Find where the given text appears and provide that cell's center as (X, Y) coordinate. 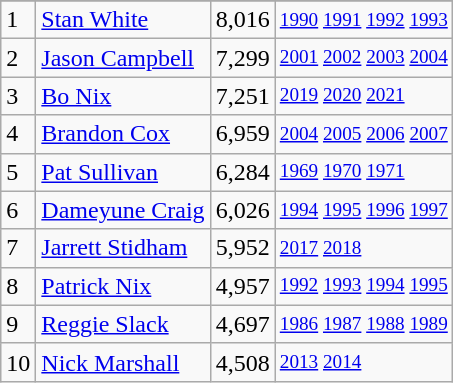
Stan White (123, 20)
2019 2020 2021 (364, 96)
Jason Campbell (123, 58)
8,016 (242, 20)
Patrick Nix (123, 286)
Bo Nix (123, 96)
2017 2018 (364, 248)
1 (18, 20)
5,952 (242, 248)
4,957 (242, 286)
9 (18, 324)
4 (18, 134)
7,251 (242, 96)
Pat Sullivan (123, 172)
Dameyune Craig (123, 210)
1992 1993 1994 1995 (364, 286)
4,508 (242, 362)
6,959 (242, 134)
1990 1991 1992 1993 (364, 20)
4,697 (242, 324)
2 (18, 58)
Jarrett Stidham (123, 248)
1969 1970 1971 (364, 172)
8 (18, 286)
6,284 (242, 172)
1986 1987 1988 1989 (364, 324)
10 (18, 362)
Brandon Cox (123, 134)
2013 2014 (364, 362)
Reggie Slack (123, 324)
5 (18, 172)
3 (18, 96)
7,299 (242, 58)
2004 2005 2006 2007 (364, 134)
6 (18, 210)
Nick Marshall (123, 362)
1994 1995 1996 1997 (364, 210)
7 (18, 248)
2001 2002 2003 2004 (364, 58)
6,026 (242, 210)
